Search for the cell housing the specified text and yield its [x, y] center coordinate. 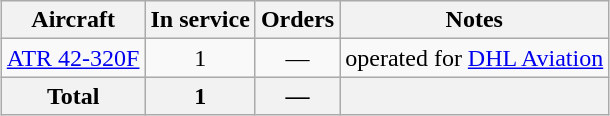
Orders [297, 20]
Total [73, 96]
ATR 42-320F [73, 58]
In service [200, 20]
operated for DHL Aviation [474, 58]
Notes [474, 20]
Aircraft [73, 20]
